Return the [X, Y] coordinate for the center point of the cell that contains the specified text.  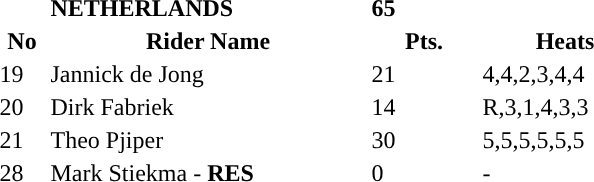
14 [424, 107]
21 [424, 74]
Theo Pjiper [208, 140]
Rider Name [208, 41]
Jannick de Jong [208, 74]
Pts. [424, 41]
Dirk Fabriek [208, 107]
30 [424, 140]
